Output the (X, Y) coordinate of the center of the cell containing the given text.  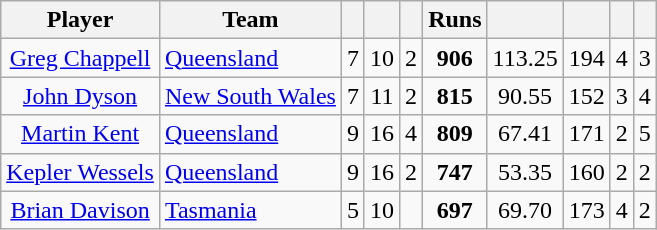
Tasmania (250, 210)
69.70 (525, 210)
11 (382, 96)
Team (250, 20)
67.41 (525, 134)
90.55 (525, 96)
906 (455, 58)
Martin Kent (80, 134)
815 (455, 96)
Runs (455, 20)
53.35 (525, 172)
171 (586, 134)
113.25 (525, 58)
194 (586, 58)
Kepler Wessels (80, 172)
697 (455, 210)
New South Wales (250, 96)
809 (455, 134)
160 (586, 172)
John Dyson (80, 96)
173 (586, 210)
Brian Davison (80, 210)
152 (586, 96)
Greg Chappell (80, 58)
Player (80, 20)
747 (455, 172)
